Search for the cell housing the specified text and yield its (x, y) center coordinate. 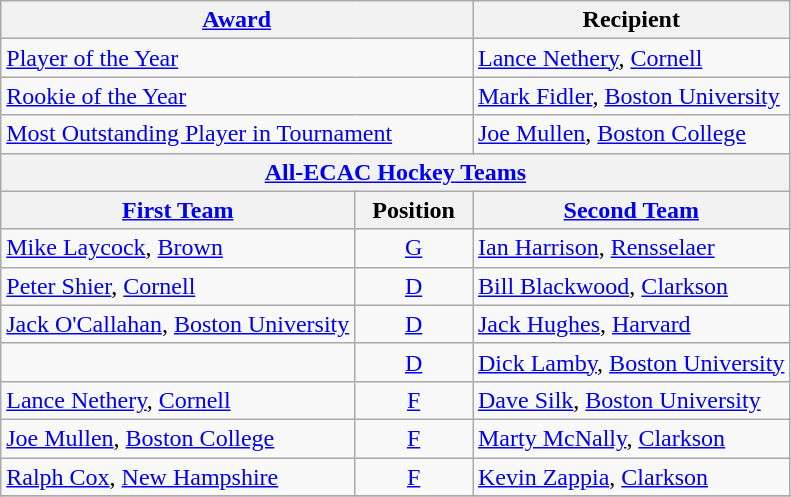
Ralph Cox, New Hampshire (178, 477)
Mark Fidler, Boston University (630, 96)
Most Outstanding Player in Tournament (237, 134)
Ian Harrison, Rensselaer (630, 248)
Award (237, 20)
Dick Lamby, Boston University (630, 362)
Recipient (630, 20)
Rookie of the Year (237, 96)
Second Team (630, 210)
First Team (178, 210)
Marty McNally, Clarkson (630, 438)
Dave Silk, Boston University (630, 400)
Jack O'Callahan, Boston University (178, 324)
Peter Shier, Cornell (178, 286)
Position (414, 210)
Jack Hughes, Harvard (630, 324)
All-ECAC Hockey Teams (396, 172)
Player of the Year (237, 58)
Mike Laycock, Brown (178, 248)
G (414, 248)
Bill Blackwood, Clarkson (630, 286)
Kevin Zappia, Clarkson (630, 477)
